Return the (x, y) coordinate for the center point of the cell that contains the specified text.  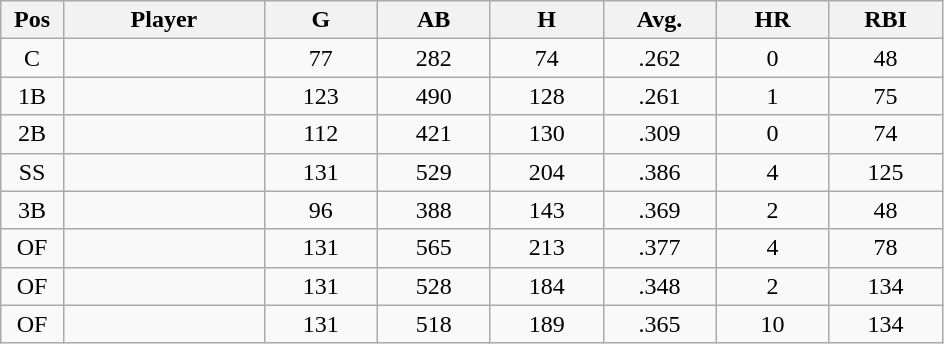
1 (772, 96)
112 (320, 134)
Pos (32, 20)
1B (32, 96)
HR (772, 20)
78 (886, 248)
490 (434, 96)
128 (546, 96)
75 (886, 96)
.309 (660, 134)
421 (434, 134)
C (32, 58)
130 (546, 134)
.386 (660, 172)
96 (320, 210)
H (546, 20)
SS (32, 172)
AB (434, 20)
125 (886, 172)
.262 (660, 58)
10 (772, 324)
565 (434, 248)
G (320, 20)
123 (320, 96)
2B (32, 134)
213 (546, 248)
3B (32, 210)
529 (434, 172)
282 (434, 58)
518 (434, 324)
388 (434, 210)
77 (320, 58)
Player (164, 20)
189 (546, 324)
143 (546, 210)
.348 (660, 286)
.377 (660, 248)
528 (434, 286)
.365 (660, 324)
Avg. (660, 20)
204 (546, 172)
.369 (660, 210)
184 (546, 286)
RBI (886, 20)
.261 (660, 96)
